Identify which cell holds the provided text, then report its (x, y) central coordinate. 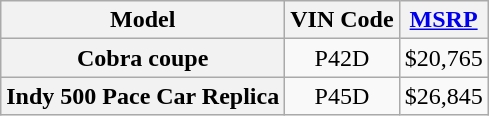
Model (143, 20)
VIN Code (342, 20)
$26,845 (444, 96)
MSRP (444, 20)
Indy 500 Pace Car Replica (143, 96)
Cobra coupe (143, 58)
P45D (342, 96)
$20,765 (444, 58)
P42D (342, 58)
